Scan for the cell matching the given text and deliver its [x, y] coordinate at center. 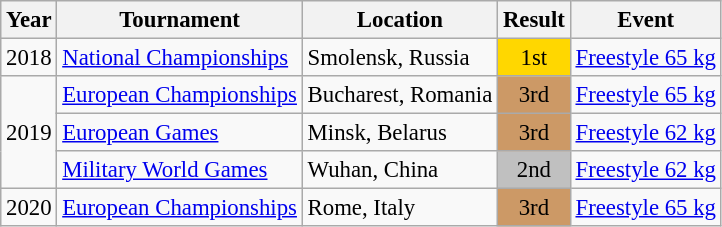
European Games [180, 133]
Event [646, 20]
2019 [29, 132]
Location [400, 20]
Tournament [180, 20]
Rome, Italy [400, 208]
Minsk, Belarus [400, 133]
2018 [29, 58]
Result [534, 20]
2nd [534, 170]
National Championships [180, 58]
2020 [29, 208]
Military World Games [180, 170]
Bucharest, Romania [400, 95]
Smolensk, Russia [400, 58]
Year [29, 20]
1st [534, 58]
Wuhan, China [400, 170]
